Capture the cell that displays the provided text and extract its (x, y) central coordinate. 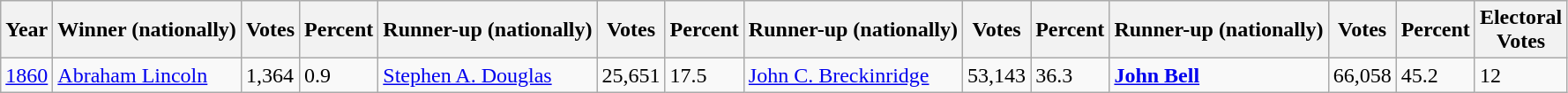
Winner (nationally) (147, 30)
1,364 (270, 75)
John Bell (1219, 75)
66,058 (1362, 75)
0.9 (339, 75)
Abraham Lincoln (147, 75)
John C. Breckinridge (853, 75)
36.3 (1071, 75)
Year (26, 30)
45.2 (1436, 75)
Stephen A. Douglas (488, 75)
1860 (26, 75)
17.5 (704, 75)
53,143 (997, 75)
12 (1520, 75)
ElectoralVotes (1520, 30)
25,651 (631, 75)
